Locate the cell with the specified text and output its (x, y) center coordinate. 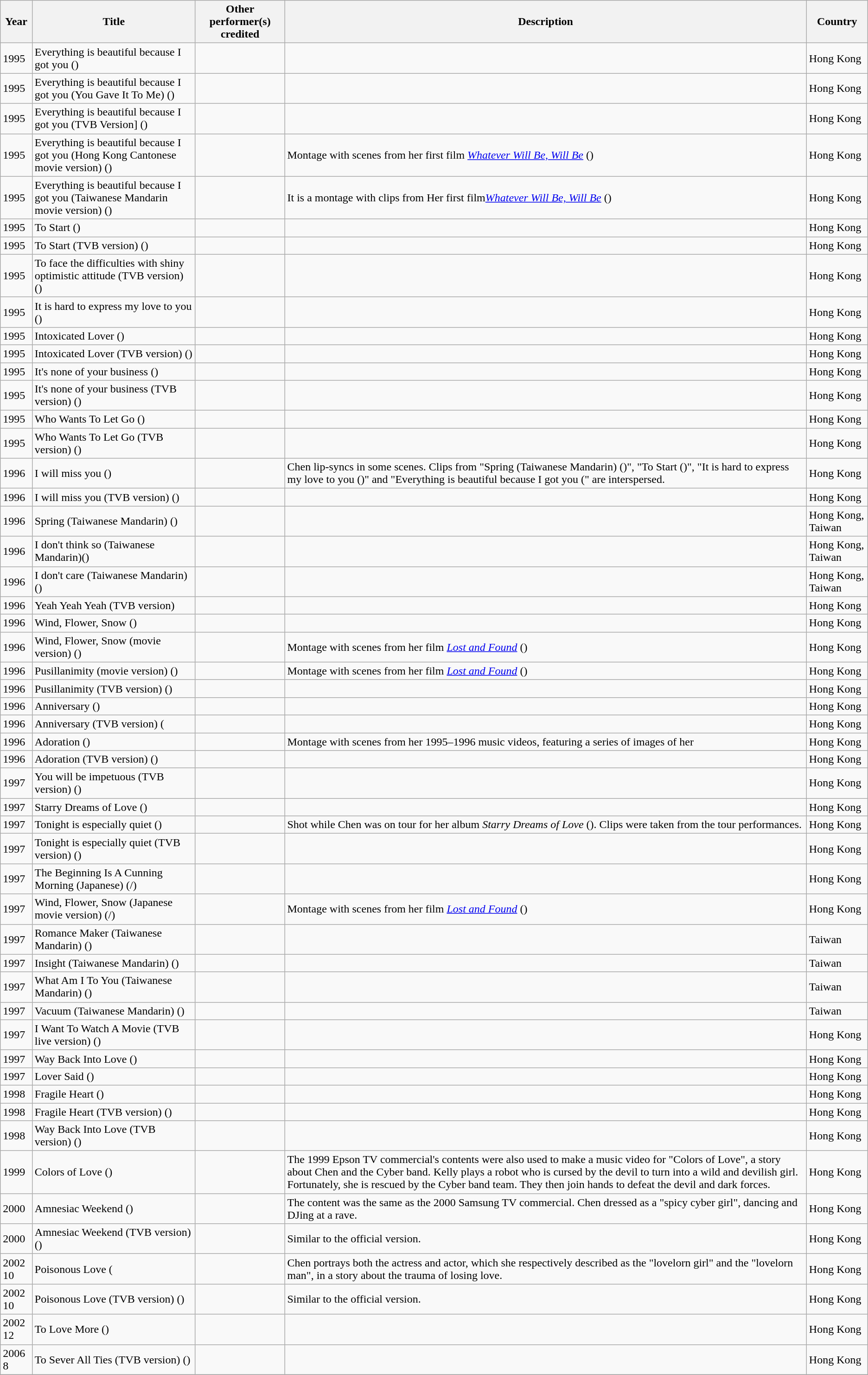
Who Wants To Let Go (TVB version) () (114, 443)
Adoration () (114, 742)
It is a montage with clips from Her first filmWhatever Will Be, Will Be () (545, 198)
Pusillanimity (movie version) () (114, 671)
Amnesiac Weekend () (114, 1209)
Everything is beautiful because I got you (You Gave It To Me) () (114, 88)
The Beginning Is A Cunning Morning (Japanese) (/) (114, 879)
1999 (17, 1172)
I Want To Watch A Movie (TVB live version) () (114, 1034)
Tonight is especially quiet () (114, 825)
Pusillanimity (TVB version) () (114, 688)
Wind, Flower, Snow (movie version) () (114, 647)
Wind, Flower, Snow () (114, 623)
Poisonous Love ( (114, 1269)
Spring (Taiwanese Mandarin) () (114, 521)
I don't care (Taiwanese Mandarin) () (114, 582)
Year (17, 22)
Other performer(s) credited (240, 22)
What Am I To You (Taiwanese Mandarin) () (114, 987)
Everything is beautiful because I got you (TVB Version] () (114, 119)
Description (545, 22)
To Start (TVB version) () (114, 245)
Amnesiac Weekend (TVB version) () (114, 1239)
I will miss you (TVB version) () (114, 497)
Adoration (TVB version) () (114, 759)
2006 8 (17, 1359)
Shot while Chen was on tour for her album Starry Dreams of Love (). Clips were taken from the tour performances. (545, 825)
Colors of Love () (114, 1172)
To Love More () (114, 1330)
2002 12 (17, 1330)
Everything is beautiful because I got you (Hong Kong Cantonese movie version) () (114, 155)
Intoxicated Lover () (114, 336)
To Sever All Ties (TVB version) () (114, 1359)
Way Back Into Love (TVB version) () (114, 1136)
Yeah Yeah Yeah (TVB version) (114, 605)
Montage with scenes from her first film Whatever Will Be, Will Be () (545, 155)
I don't think so (Taiwanese Mandarin)() (114, 551)
Poisonous Love (TVB version) () (114, 1299)
Title (114, 22)
Tonight is especially quiet (TVB version) () (114, 849)
To Start () (114, 228)
Intoxicated Lover (TVB version) () (114, 353)
To face the difficulties with shiny optimistic attitude (TVB version) () (114, 276)
You will be impetuous (TVB version) () (114, 783)
Fragile Heart () (114, 1094)
Way Back Into Love () (114, 1059)
Starry Dreams of Love () (114, 807)
Fragile Heart (TVB version) () (114, 1112)
Lover Said () (114, 1076)
The content was the same as the 2000 Samsung TV commercial. Chen dressed as a "spicy cyber girl", dancing and DJing at a rave. (545, 1209)
It's none of your business () (114, 372)
Anniversary () (114, 706)
It is hard to express my love to you () (114, 312)
I will miss you () (114, 473)
It's none of your business (TVB version) () (114, 395)
Wind, Flower, Snow (Japanese movie version) (/) (114, 909)
Everything is beautiful because I got you () (114, 58)
Everything is beautiful because I got you (Taiwanese Mandarin movie version) () (114, 198)
Montage with scenes from her 1995–1996 music videos, featuring a series of images of her (545, 742)
Who Wants To Let Go () (114, 419)
Anniversary (TVB version) ( (114, 724)
Country (837, 22)
Vacuum (Taiwanese Mandarin) () (114, 1011)
Romance Maker (Taiwanese Mandarin) () (114, 939)
Insight (Taiwanese Mandarin) () (114, 963)
